Find where the given text appears and provide that cell's center as [x, y] coordinate. 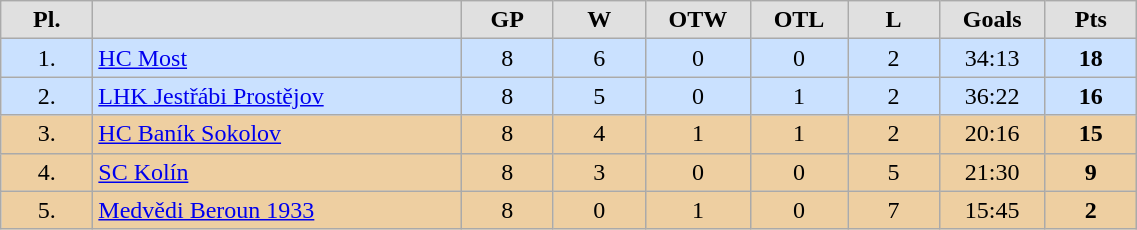
LHK Jestřábi Prostějov [277, 96]
OTW [698, 20]
18 [1091, 58]
5. [47, 210]
1. [47, 58]
21:30 [992, 172]
6 [599, 58]
L [894, 20]
HC Most [277, 58]
15:45 [992, 210]
HC Baník Sokolov [277, 134]
16 [1091, 96]
Pl. [47, 20]
Medvědi Beroun 1933 [277, 210]
GP [507, 20]
34:13 [992, 58]
SC Kolín [277, 172]
7 [894, 210]
3 [599, 172]
OTL [798, 20]
15 [1091, 134]
W [599, 20]
2. [47, 96]
20:16 [992, 134]
36:22 [992, 96]
Pts [1091, 20]
Goals [992, 20]
3. [47, 134]
4 [599, 134]
4. [47, 172]
9 [1091, 172]
